Return (x, y) of the center of cell containing provided text 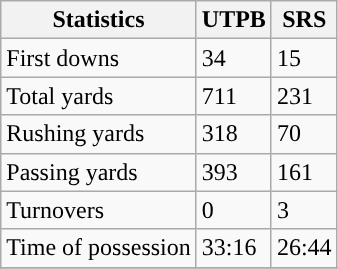
First downs (99, 58)
711 (234, 96)
Passing yards (99, 172)
0 (234, 210)
34 (234, 58)
Rushing yards (99, 134)
26:44 (304, 248)
318 (234, 134)
70 (304, 134)
UTPB (234, 20)
Turnovers (99, 210)
393 (234, 172)
33:16 (234, 248)
161 (304, 172)
231 (304, 96)
3 (304, 210)
Total yards (99, 96)
Statistics (99, 20)
15 (304, 58)
Time of possession (99, 248)
SRS (304, 20)
